Capture the cell that displays the provided text and extract its (X, Y) central coordinate. 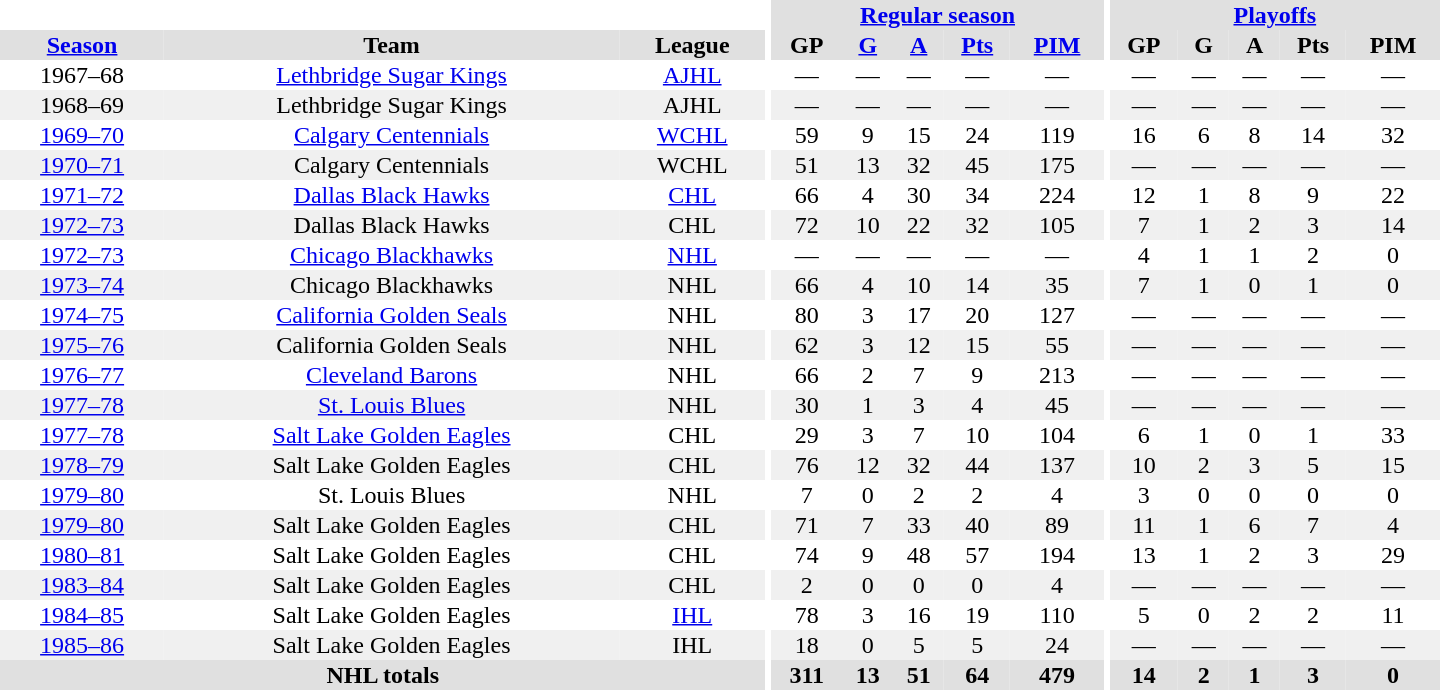
1980–81 (82, 555)
127 (1057, 315)
18 (806, 645)
Team (392, 45)
1976–77 (82, 375)
1974–75 (82, 315)
175 (1057, 165)
80 (806, 315)
17 (918, 315)
1978–79 (82, 465)
62 (806, 345)
89 (1057, 525)
34 (977, 195)
137 (1057, 465)
19 (977, 615)
35 (1057, 285)
1970–71 (82, 165)
1985–86 (82, 645)
55 (1057, 345)
119 (1057, 135)
1967–68 (82, 75)
213 (1057, 375)
479 (1057, 675)
71 (806, 525)
1968–69 (82, 105)
76 (806, 465)
110 (1057, 615)
104 (1057, 435)
105 (1057, 225)
72 (806, 225)
40 (977, 525)
1971–72 (82, 195)
1969–70 (82, 135)
1983–84 (82, 585)
44 (977, 465)
64 (977, 675)
48 (918, 555)
311 (806, 675)
20 (977, 315)
Playoffs (1275, 15)
194 (1057, 555)
Season (82, 45)
Regular season (938, 15)
57 (977, 555)
1975–76 (82, 345)
1973–74 (82, 285)
78 (806, 615)
59 (806, 135)
74 (806, 555)
224 (1057, 195)
NHL totals (383, 675)
1984–85 (82, 615)
League (692, 45)
Cleveland Barons (392, 375)
